Provide the (x, y) coordinate of the cell's center where the given text is located.  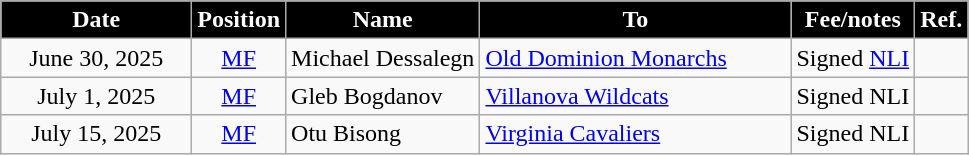
Name (383, 20)
Position (239, 20)
Gleb Bogdanov (383, 96)
Villanova Wildcats (636, 96)
Otu Bisong (383, 134)
Fee/notes (853, 20)
July 15, 2025 (96, 134)
Virginia Cavaliers (636, 134)
Ref. (942, 20)
To (636, 20)
July 1, 2025 (96, 96)
June 30, 2025 (96, 58)
Michael Dessalegn (383, 58)
Date (96, 20)
Old Dominion Monarchs (636, 58)
